Extract the [x, y] coordinate from the center of the cell holding the provided text.  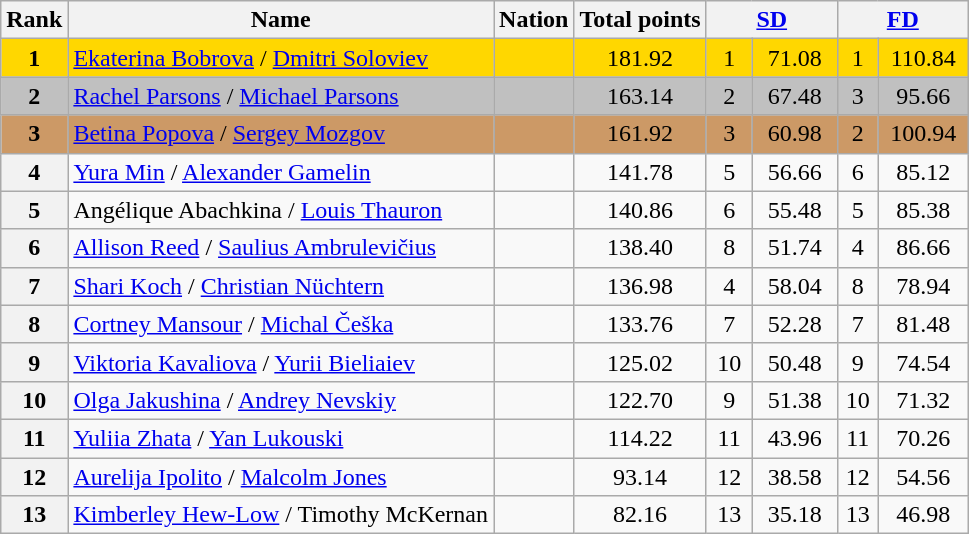
100.94 [923, 134]
Shari Koch / Christian Nüchtern [281, 286]
56.66 [794, 172]
67.48 [794, 96]
163.14 [640, 96]
78.94 [923, 286]
93.14 [640, 477]
125.02 [640, 362]
Olga Jakushina / Andrey Nevskiy [281, 400]
Kimberley Hew-Low / Timothy McKernan [281, 515]
50.48 [794, 362]
58.04 [794, 286]
Yuliia Zhata / Yan Lukouski [281, 438]
Name [281, 20]
74.54 [923, 362]
Nation [534, 20]
140.86 [640, 210]
51.74 [794, 248]
FD [902, 20]
43.96 [794, 438]
Cortney Mansour / Michal Češka [281, 324]
Betina Popova / Sergey Mozgov [281, 134]
181.92 [640, 58]
SD [772, 20]
81.48 [923, 324]
55.48 [794, 210]
161.92 [640, 134]
110.84 [923, 58]
141.78 [640, 172]
86.66 [923, 248]
51.38 [794, 400]
71.08 [794, 58]
52.28 [794, 324]
Ekaterina Bobrova / Dmitri Soloviev [281, 58]
Viktoria Kavaliova / Yurii Bieliaiev [281, 362]
Total points [640, 20]
60.98 [794, 134]
Aurelija Ipolito / Malcolm Jones [281, 477]
35.18 [794, 515]
122.70 [640, 400]
Rachel Parsons / Michael Parsons [281, 96]
Angélique Abachkina / Louis Thauron [281, 210]
85.38 [923, 210]
Allison Reed / Saulius Ambrulevičius [281, 248]
95.66 [923, 96]
114.22 [640, 438]
Rank [34, 20]
71.32 [923, 400]
54.56 [923, 477]
133.76 [640, 324]
46.98 [923, 515]
136.98 [640, 286]
38.58 [794, 477]
138.40 [640, 248]
Yura Min / Alexander Gamelin [281, 172]
85.12 [923, 172]
70.26 [923, 438]
82.16 [640, 515]
